Locate the cell with the specified text and output its [X, Y] center coordinate. 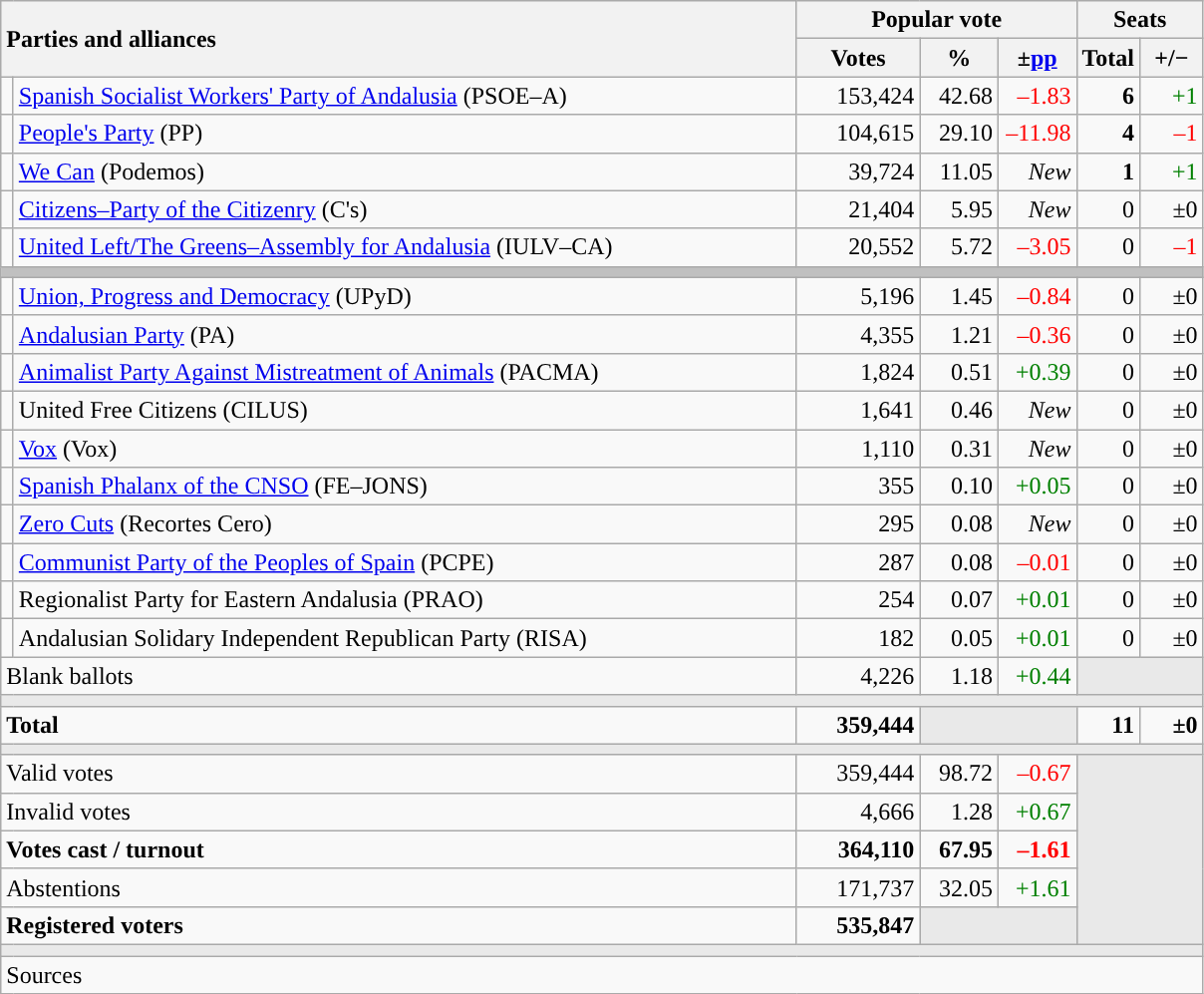
+1.61 [1037, 887]
±pp [1037, 58]
5.72 [959, 247]
0.46 [959, 410]
+0.44 [1037, 676]
1.45 [959, 296]
Animalist Party Against Mistreatment of Animals (PACMA) [405, 372]
364,110 [858, 849]
104,615 [858, 134]
0.31 [959, 448]
Valid votes [399, 774]
We Can (Podemos) [405, 171]
–0.36 [1037, 334]
Abstentions [399, 887]
1,641 [858, 410]
–1.83 [1037, 96]
Invalid votes [399, 812]
20,552 [858, 247]
Andalusian Solidary Independent Republican Party (RISA) [405, 638]
Blank ballots [399, 676]
1,824 [858, 372]
+0.05 [1037, 487]
Communist Party of the Peoples of Spain (PCPE) [405, 562]
4,226 [858, 676]
98.72 [959, 774]
+0.67 [1037, 812]
0.05 [959, 638]
1.28 [959, 812]
4 [1108, 134]
11.05 [959, 171]
1.21 [959, 334]
21,404 [858, 209]
32.05 [959, 887]
+0.39 [1037, 372]
–3.05 [1037, 247]
Union, Progress and Democracy (UPyD) [405, 296]
1.18 [959, 676]
254 [858, 600]
Sources [602, 974]
+/− [1172, 58]
Regionalist Party for Eastern Andalusia (PRAO) [405, 600]
39,724 [858, 171]
Registered voters [399, 925]
1,110 [858, 448]
295 [858, 524]
–0.01 [1037, 562]
United Free Citizens (CILUS) [405, 410]
–0.84 [1037, 296]
Andalusian Party (PA) [405, 334]
Seats [1140, 20]
153,424 [858, 96]
% [959, 58]
5,196 [858, 296]
42.68 [959, 96]
Popular vote [937, 20]
Votes cast / turnout [399, 849]
–0.67 [1037, 774]
355 [858, 487]
4,666 [858, 812]
4,355 [858, 334]
0.10 [959, 487]
–11.98 [1037, 134]
People's Party (PP) [405, 134]
Spanish Socialist Workers' Party of Andalusia (PSOE–A) [405, 96]
Votes [858, 58]
67.95 [959, 849]
171,737 [858, 887]
6 [1108, 96]
0.07 [959, 600]
Spanish Phalanx of the CNSO (FE–JONS) [405, 487]
Vox (Vox) [405, 448]
0.51 [959, 372]
5.95 [959, 209]
535,847 [858, 925]
Citizens–Party of the Citizenry (C's) [405, 209]
1 [1108, 171]
Zero Cuts (Recortes Cero) [405, 524]
182 [858, 638]
–1.61 [1037, 849]
Parties and alliances [399, 39]
29.10 [959, 134]
11 [1108, 725]
United Left/The Greens–Assembly for Andalusia (IULV–CA) [405, 247]
287 [858, 562]
